For the text-containing cell, return its midpoint in (x, y) coordinate format. 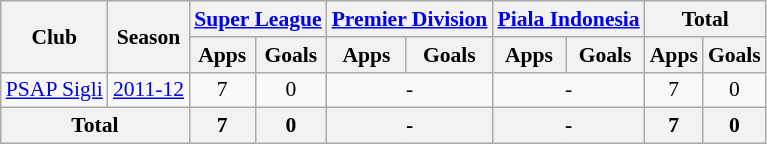
Season (148, 36)
Premier Division (410, 19)
Club (54, 36)
Piala Indonesia (568, 19)
2011-12 (148, 90)
Super League (258, 19)
PSAP Sigli (54, 90)
